Return the (x, y) coordinate for the center point of the cell that contains the specified text.  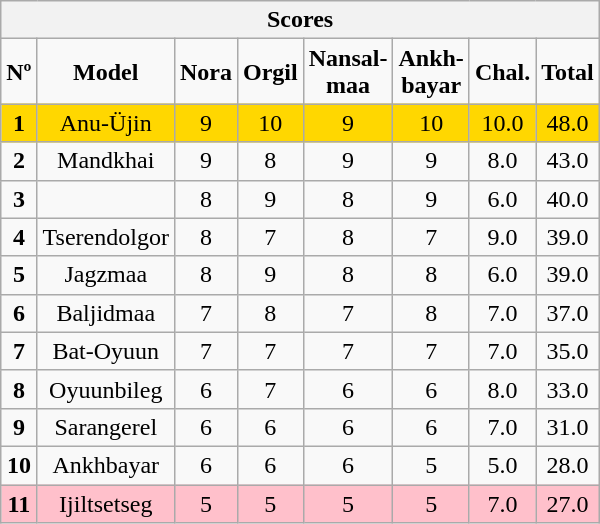
3 (19, 199)
Scores (300, 20)
Jagzmaa (106, 275)
Tserendolgor (106, 237)
9.0 (502, 237)
1 (19, 123)
11 (19, 503)
Nansal-maa (348, 72)
10.0 (502, 123)
Chal. (502, 72)
40.0 (568, 199)
Anu-Üjin (106, 123)
37.0 (568, 313)
Mandkhai (106, 161)
31.0 (568, 427)
Orgil (270, 72)
27.0 (568, 503)
Nº (19, 72)
Ankhbayar (106, 465)
Sarangerel (106, 427)
28.0 (568, 465)
Ijiltsetseg (106, 503)
2 (19, 161)
Oyuunbileg (106, 389)
35.0 (568, 351)
48.0 (568, 123)
33.0 (568, 389)
Nora (206, 72)
43.0 (568, 161)
Total (568, 72)
4 (19, 237)
Bat-Oyuun (106, 351)
Baljidmaa (106, 313)
Model (106, 72)
Ankh-bayar (431, 72)
5.0 (502, 465)
